For the text-containing cell, return its midpoint in [X, Y] coordinate format. 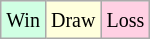
Loss [126, 20]
Draw [72, 20]
Win [24, 20]
